Identify which cell holds the provided text, then report its (x, y) central coordinate. 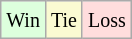
Win (24, 20)
Loss (106, 20)
Tie (64, 20)
